For the text-containing cell, return its midpoint in [X, Y] coordinate format. 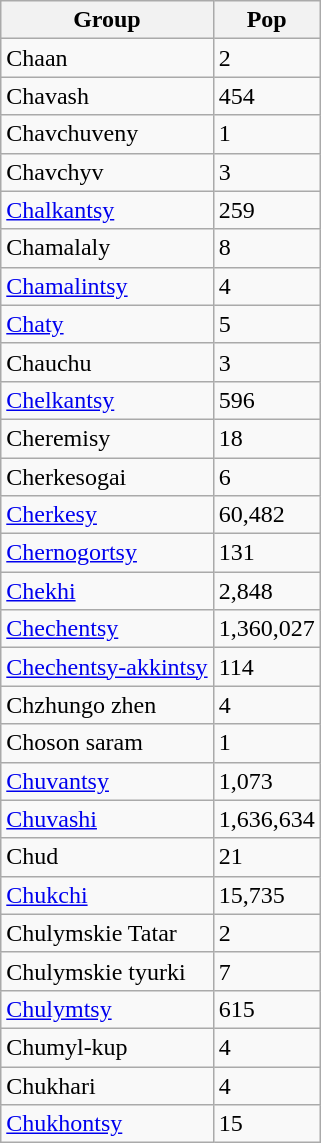
Pop [266, 20]
Chamalaly [107, 248]
Chalkantsy [107, 210]
Chekhi [107, 591]
Chernogortsy [107, 553]
Chud [107, 857]
1,360,027 [266, 629]
6 [266, 477]
Chulymskie tyurki [107, 971]
Chelkantsy [107, 400]
7 [266, 971]
8 [266, 248]
Chzhungo zhen [107, 705]
21 [266, 857]
Chulymskie Tatar [107, 933]
15,735 [266, 895]
Chamalintsy [107, 286]
Chauchu [107, 362]
Chavchuveny [107, 134]
Chaty [107, 324]
Chaan [107, 58]
Cherkesogai [107, 477]
5 [266, 324]
Chukhontsy [107, 1124]
Chechentsy [107, 629]
15 [266, 1124]
Chumyl-kup [107, 1047]
596 [266, 400]
Choson saram [107, 743]
Chulymtsy [107, 1009]
Chuvantsy [107, 781]
1,073 [266, 781]
60,482 [266, 515]
259 [266, 210]
Group [107, 20]
Cheremisy [107, 438]
Chechentsy-akkintsy [107, 667]
131 [266, 553]
Cherkesy [107, 515]
454 [266, 96]
1,636,634 [266, 819]
Chavchyv [107, 172]
2,848 [266, 591]
Chukchi [107, 895]
18 [266, 438]
615 [266, 1009]
Chavash [107, 96]
114 [266, 667]
Chukhari [107, 1085]
Chuvashi [107, 819]
